Search for the cell housing the specified text and yield its (x, y) center coordinate. 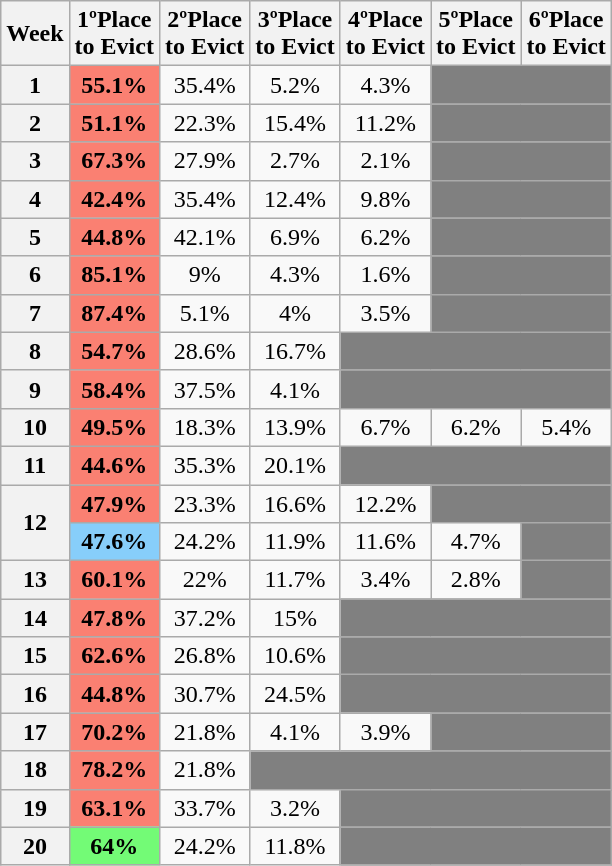
6 (35, 275)
20 (35, 846)
26.8% (204, 656)
2.1% (385, 161)
58.4% (114, 389)
15 (35, 656)
37.2% (204, 618)
22% (204, 580)
47.6% (114, 542)
87.4% (114, 313)
13 (35, 580)
51.1% (114, 123)
27.9% (204, 161)
64% (114, 846)
17 (35, 732)
11.9% (295, 542)
11 (35, 465)
Week (35, 34)
1 (35, 85)
54.7% (114, 351)
5.4% (566, 427)
37.5% (204, 389)
11.6% (385, 542)
12.2% (385, 503)
3.2% (295, 808)
67.3% (114, 161)
5.2% (295, 85)
62.6% (114, 656)
28.6% (204, 351)
5 (35, 237)
22.3% (204, 123)
42.4% (114, 199)
16 (35, 694)
2.8% (476, 580)
47.8% (114, 618)
70.2% (114, 732)
85.1% (114, 275)
19 (35, 808)
3ºPlaceto Evict (295, 34)
3.4% (385, 580)
12.4% (295, 199)
4 (35, 199)
5ºPlaceto Evict (476, 34)
4.7% (476, 542)
18.3% (204, 427)
23.3% (204, 503)
4% (295, 313)
6.7% (385, 427)
18 (35, 770)
1.6% (385, 275)
13.9% (295, 427)
3.9% (385, 732)
35.3% (204, 465)
49.5% (114, 427)
33.7% (204, 808)
8 (35, 351)
10 (35, 427)
44.6% (114, 465)
3 (35, 161)
42.1% (204, 237)
4ºPlaceto Evict (385, 34)
7 (35, 313)
9.8% (385, 199)
10.6% (295, 656)
12 (35, 522)
5.1% (204, 313)
16.6% (295, 503)
6.9% (295, 237)
14 (35, 618)
63.1% (114, 808)
6ºPlaceto Evict (566, 34)
3.5% (385, 313)
16.7% (295, 351)
55.1% (114, 85)
30.7% (204, 694)
60.1% (114, 580)
78.2% (114, 770)
15.4% (295, 123)
11.7% (295, 580)
1ºPlaceto Evict (114, 34)
24.5% (295, 694)
9% (204, 275)
11.2% (385, 123)
9 (35, 389)
11.8% (295, 846)
15% (295, 618)
2.7% (295, 161)
47.9% (114, 503)
2ºPlaceto Evict (204, 34)
2 (35, 123)
20.1% (295, 465)
